Determine the (X, Y) coordinate at the center of the cell enclosing the given text.  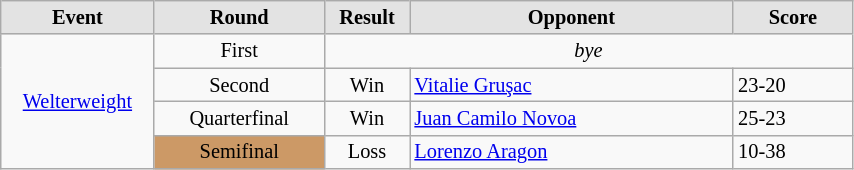
Vitalie Gruşac (572, 85)
Opponent (572, 17)
Quarterfinal (239, 118)
Loss (366, 152)
10-38 (792, 152)
Result (366, 17)
Score (792, 17)
Welterweight (78, 102)
First (239, 51)
Semifinal (239, 152)
Event (78, 17)
Second (239, 85)
Lorenzo Aragon (572, 152)
23-20 (792, 85)
bye (588, 51)
Juan Camilo Novoa (572, 118)
Round (239, 17)
25-23 (792, 118)
